Locate the cell with the specified text and output its [X, Y] center coordinate. 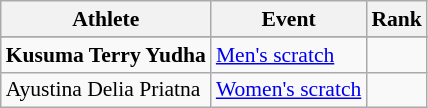
Women's scratch [289, 90]
Rank [396, 19]
Ayustina Delia Priatna [106, 90]
Kusuma Terry Yudha [106, 55]
Event [289, 19]
Athlete [106, 19]
Men's scratch [289, 55]
